Output the (X, Y) coordinate of the center of the cell containing the given text.  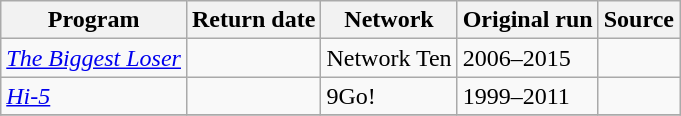
Program (94, 20)
Hi-5 (94, 96)
1999–2011 (528, 96)
2006–2015 (528, 58)
Source (638, 20)
The Biggest Loser (94, 58)
Network Ten (389, 58)
Original run (528, 20)
Network (389, 20)
Return date (253, 20)
9Go! (389, 96)
